Locate the cell with the specified text and output its (x, y) center coordinate. 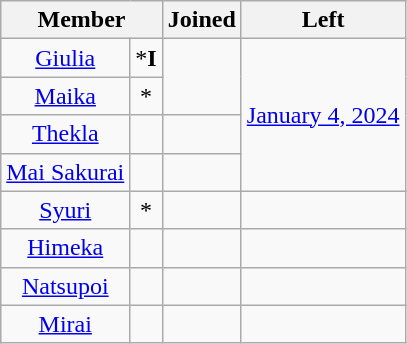
January 4, 2024 (323, 115)
Left (323, 20)
Giulia (66, 58)
Member (82, 20)
Syuri (66, 210)
Mirai (66, 324)
Himeka (66, 248)
Thekla (66, 134)
Joined (202, 20)
Natsupoi (66, 286)
*I (146, 58)
Maika (66, 96)
Mai Sakurai (66, 172)
